Pinpoint the cell where the given text exists, returning its [x, y] midpoint coordinate. 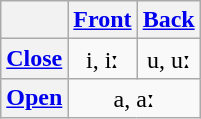
i, iː [102, 59]
a, aː [134, 98]
Back [168, 20]
Open [34, 98]
Close [34, 59]
u, uː [168, 59]
Front [102, 20]
